Find where the given text appears and provide that cell's center as (X, Y) coordinate. 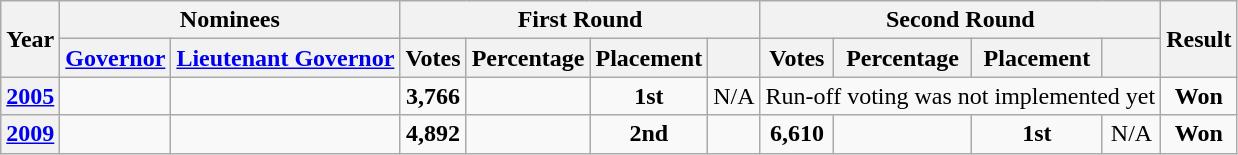
6,610 (797, 134)
3,766 (433, 96)
2005 (30, 96)
Lieutenant Governor (286, 58)
Result (1199, 39)
Run-off voting was not implemented yet (960, 96)
2nd (649, 134)
Governor (116, 58)
First Round (580, 20)
Second Round (960, 20)
Nominees (230, 20)
2009 (30, 134)
Year (30, 39)
4,892 (433, 134)
